Find where the given text appears and provide that cell's center as (X, Y) coordinate. 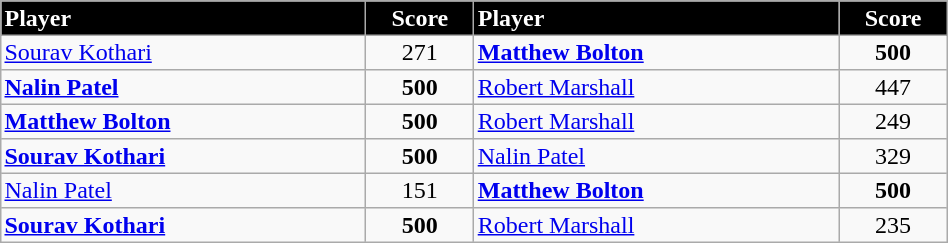
271 (420, 52)
249 (893, 121)
151 (420, 190)
329 (893, 156)
235 (893, 225)
447 (893, 87)
